Pinpoint the cell where the given text exists, returning its [x, y] midpoint coordinate. 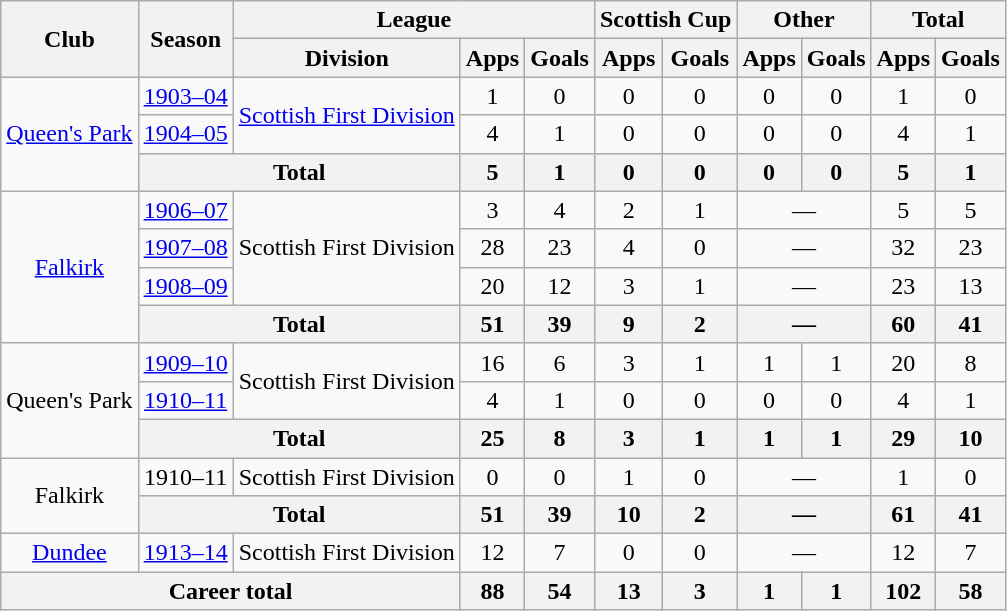
1903–04 [186, 96]
Season [186, 39]
54 [560, 591]
Division [346, 58]
League [414, 20]
32 [903, 248]
Dundee [70, 553]
1907–08 [186, 248]
Career total [231, 591]
Scottish Cup [665, 20]
28 [492, 248]
61 [903, 515]
9 [628, 324]
60 [903, 324]
1913–14 [186, 553]
Club [70, 39]
88 [492, 591]
29 [903, 438]
25 [492, 438]
6 [560, 362]
1906–07 [186, 210]
16 [492, 362]
1904–05 [186, 134]
1908–09 [186, 286]
58 [971, 591]
Other [804, 20]
102 [903, 591]
1909–10 [186, 362]
